Search for the cell housing the specified text and yield its [X, Y] center coordinate. 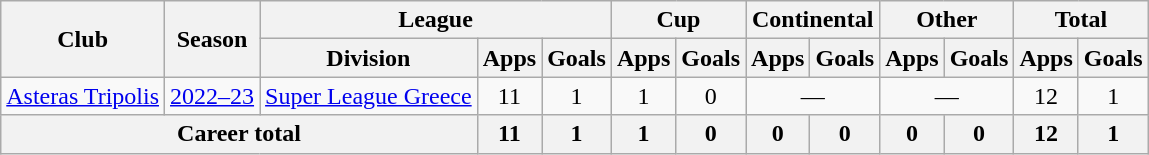
Asteras Tripolis [83, 96]
Total [1081, 20]
Super League Greece [369, 96]
Other [947, 20]
Season [212, 39]
Club [83, 39]
2022–23 [212, 96]
League [436, 20]
Division [369, 58]
Cup [678, 20]
Career total [239, 134]
Continental [813, 20]
